Search for the cell housing the specified text and yield its [x, y] center coordinate. 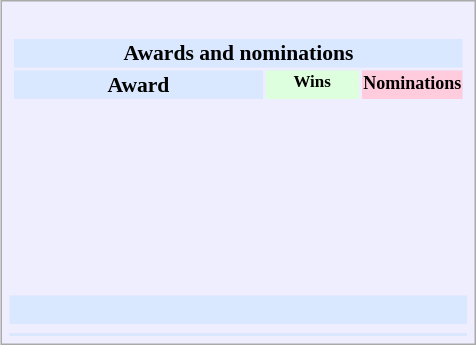
Awards and nominations Award Wins Nominations [239, 151]
Award [138, 84]
Wins [312, 84]
Awards and nominations [238, 53]
Nominations [412, 84]
